Return the [x, y] coordinate for the center point of the cell that contains the specified text.  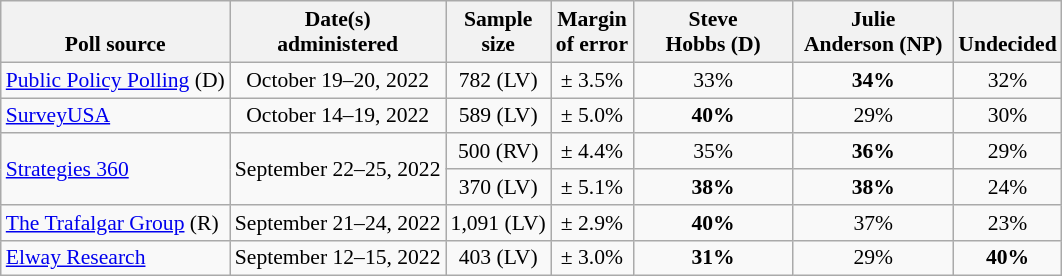
SteveHobbs (D) [713, 32]
September 22–25, 2022 [338, 170]
JulieAnderson (NP) [873, 32]
1,091 (LV) [498, 223]
370 (LV) [498, 187]
± 5.1% [592, 187]
Samplesize [498, 32]
35% [713, 152]
Marginof error [592, 32]
31% [713, 258]
The Trafalgar Group (R) [116, 223]
782 (LV) [498, 80]
37% [873, 223]
Date(s)administered [338, 32]
500 (RV) [498, 152]
September 12–15, 2022 [338, 258]
September 21–24, 2022 [338, 223]
± 2.9% [592, 223]
589 (LV) [498, 116]
SurveyUSA [116, 116]
32% [1007, 80]
Undecided [1007, 32]
33% [713, 80]
Elway Research [116, 258]
36% [873, 152]
Poll source [116, 32]
± 5.0% [592, 116]
October 19–20, 2022 [338, 80]
Public Policy Polling (D) [116, 80]
34% [873, 80]
October 14–19, 2022 [338, 116]
23% [1007, 223]
Strategies 360 [116, 170]
30% [1007, 116]
24% [1007, 187]
± 3.5% [592, 80]
± 4.4% [592, 152]
± 3.0% [592, 258]
403 (LV) [498, 258]
